Determine the (x, y) coordinate at the center of the cell enclosing the given text.  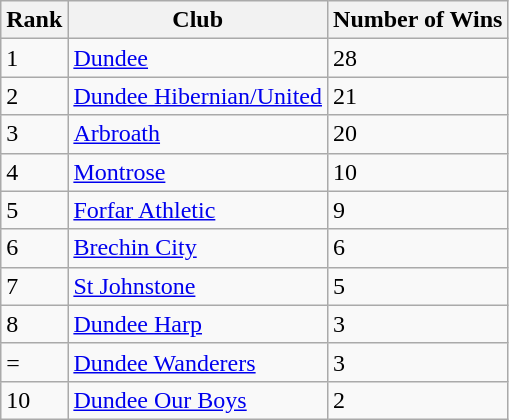
Montrose (198, 172)
7 (34, 286)
Club (198, 20)
Dundee Hibernian/United (198, 96)
Brechin City (198, 248)
4 (34, 172)
Number of Wins (418, 20)
= (34, 362)
Dundee Harp (198, 324)
1 (34, 58)
20 (418, 134)
21 (418, 96)
Forfar Athletic (198, 210)
Dundee Wanderers (198, 362)
28 (418, 58)
Dundee Our Boys (198, 400)
Rank (34, 20)
8 (34, 324)
Dundee (198, 58)
Arbroath (198, 134)
St Johnstone (198, 286)
9 (418, 210)
